From the cell containing the given text, extract its center point as (x, y) coordinate. 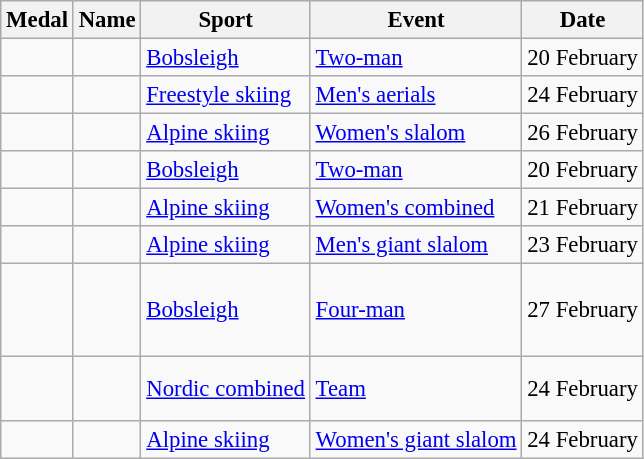
Medal (38, 20)
Event (416, 20)
Women's giant slalom (416, 439)
Four-man (416, 310)
26 February (582, 133)
23 February (582, 245)
Freestyle skiing (226, 95)
Men's aerials (416, 95)
Sport (226, 20)
Name (107, 20)
Team (416, 388)
Women's combined (416, 208)
Nordic combined (226, 388)
Men's giant slalom (416, 245)
Date (582, 20)
Women's slalom (416, 133)
21 February (582, 208)
27 February (582, 310)
